Pinpoint the cell where the given text exists, returning its (X, Y) midpoint coordinate. 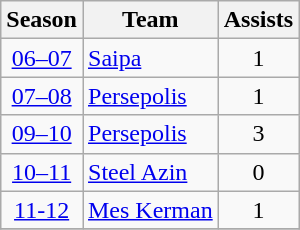
Steel Azin (150, 172)
11-12 (42, 210)
Season (42, 20)
Assists (258, 20)
07–08 (42, 96)
06–07 (42, 58)
09–10 (42, 134)
0 (258, 172)
Mes Kerman (150, 210)
Saipa (150, 58)
Team (150, 20)
3 (258, 134)
10–11 (42, 172)
